For the text-containing cell, return its midpoint in (X, Y) coordinate format. 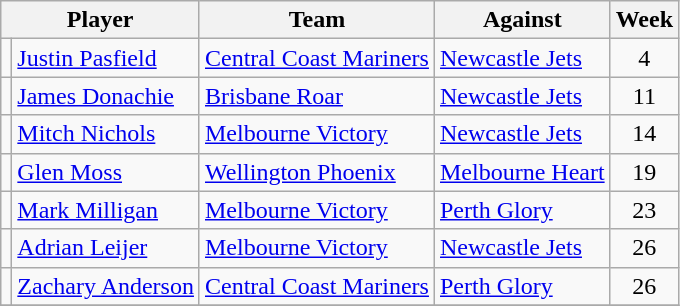
Player (100, 20)
4 (644, 58)
Brisbane Roar (316, 96)
Zachary Anderson (106, 286)
Wellington Phoenix (316, 172)
11 (644, 96)
James Donachie (106, 96)
Melbourne Heart (522, 172)
Mitch Nichols (106, 134)
Mark Milligan (106, 210)
Week (644, 20)
14 (644, 134)
Team (316, 20)
Glen Moss (106, 172)
19 (644, 172)
Adrian Leijer (106, 248)
23 (644, 210)
Against (522, 20)
Justin Pasfield (106, 58)
